Extract the [x, y] coordinate from the center of the cell holding the provided text.  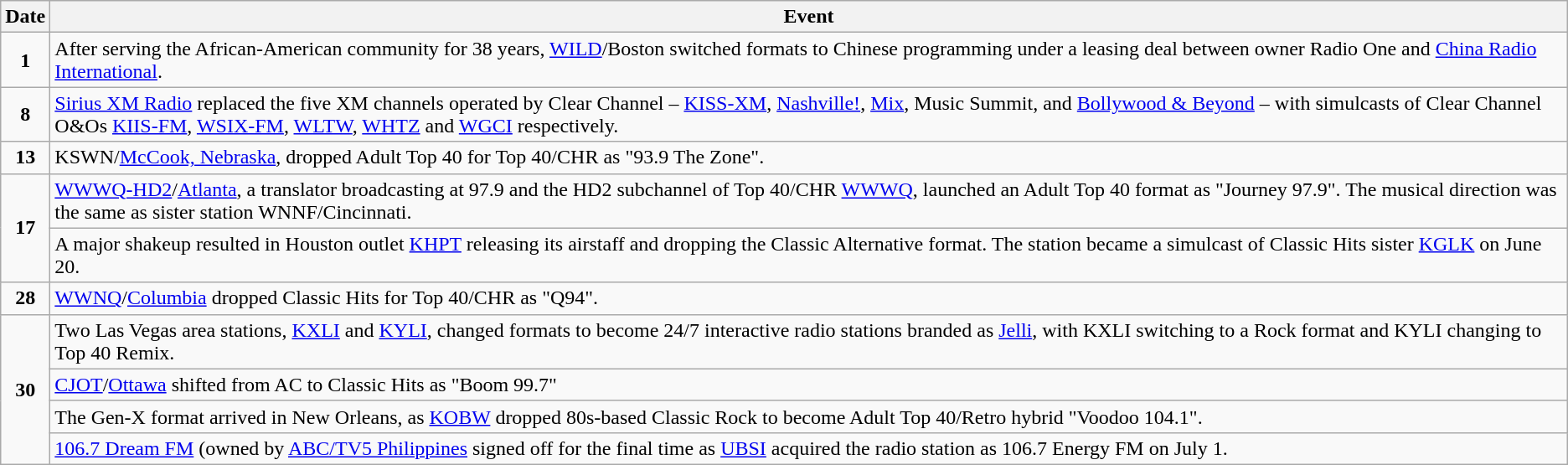
17 [25, 228]
8 [25, 114]
Event [809, 17]
Date [25, 17]
KSWN/McCook, Nebraska, dropped Adult Top 40 for Top 40/CHR as "93.9 The Zone". [809, 158]
1 [25, 60]
30 [25, 389]
The Gen-X format arrived in New Orleans, as KOBW dropped 80s-based Classic Rock to become Adult Top 40/Retro hybrid "Voodoo 104.1". [809, 416]
106.7 Dream FM (owned by ABC/TV5 Philippines signed off for the final time as UBSI acquired the radio station as 106.7 Energy FM on July 1. [809, 448]
CJOT/Ottawa shifted from AC to Classic Hits as "Boom 99.7" [809, 385]
WWNQ/Columbia dropped Classic Hits for Top 40/CHR as "Q94". [809, 298]
28 [25, 298]
13 [25, 158]
